Detect which cell encompasses the target text, then output its [x, y] center coordinate. 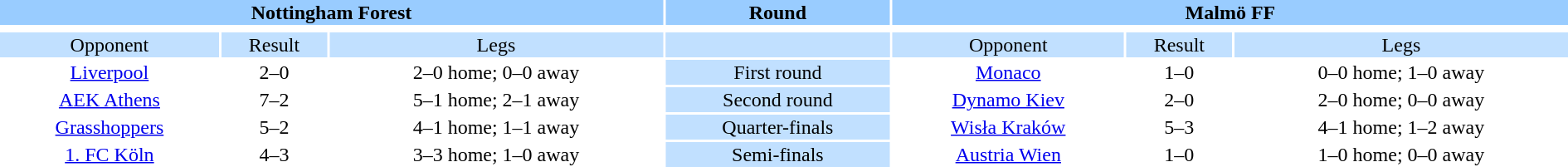
First round [778, 72]
Semi-finals [778, 155]
AEK Athens [110, 100]
Quarter-finals [778, 127]
4–1 home; 1–2 away [1401, 127]
5–2 [274, 127]
Nottingham Forest [332, 12]
Dynamo Kiev [1009, 100]
4–3 [274, 155]
Malmö FF [1230, 12]
0–0 home; 1–0 away [1401, 72]
5–1 home; 2–1 away [496, 100]
3–3 home; 1–0 away [496, 155]
Round [778, 12]
Second round [778, 100]
Monaco [1009, 72]
7–2 [274, 100]
Austria Wien [1009, 155]
1. FC Köln [110, 155]
Wisła Kraków [1009, 127]
Liverpool [110, 72]
Grasshoppers [110, 127]
1–0 home; 0–0 away [1401, 155]
5–3 [1180, 127]
4–1 home; 1–1 away [496, 127]
